Identify which cell holds the provided text, then report its (x, y) central coordinate. 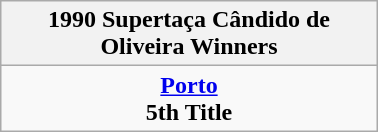
1990 Supertaça Cândido de Oliveira Winners (189, 34)
Porto5th Title (189, 98)
